Detect which cell encompasses the target text, then output its [x, y] center coordinate. 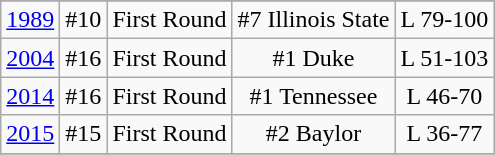
1989 [30, 20]
#15 [84, 134]
L 46-70 [444, 96]
2014 [30, 96]
#1 Duke [314, 58]
#7 Illinois State [314, 20]
L 51-103 [444, 58]
L 79-100 [444, 20]
#2 Baylor [314, 134]
2015 [30, 134]
#1 Tennessee [314, 96]
L 36-77 [444, 134]
2004 [30, 58]
#10 [84, 20]
